Provide the [X, Y] coordinate of the cell's center where the given text is located.  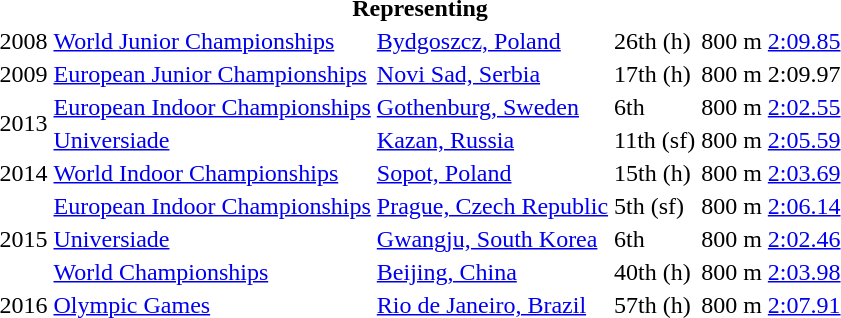
40th (h) [655, 272]
Bydgoszcz, Poland [492, 41]
5th (sf) [655, 206]
European Junior Championships [212, 74]
Prague, Czech Republic [492, 206]
Kazan, Russia [492, 140]
26th (h) [655, 41]
Gwangju, South Korea [492, 239]
World Junior Championships [212, 41]
17th (h) [655, 74]
11th (sf) [655, 140]
World Indoor Championships [212, 173]
Gothenburg, Sweden [492, 107]
Beijing, China [492, 272]
Novi Sad, Serbia [492, 74]
15th (h) [655, 173]
World Championships [212, 272]
Sopot, Poland [492, 173]
